Determine the (X, Y) coordinate at the center of the cell enclosing the given text.  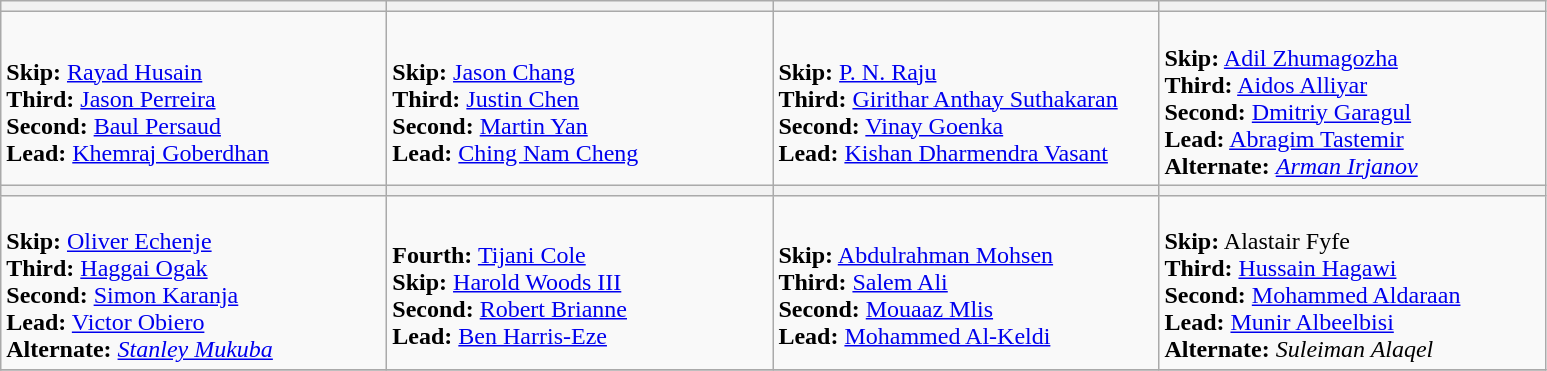
Skip: Jason Chang Third: Justin Chen Second: Martin Yan Lead: Ching Nam Cheng (580, 98)
Skip: Rayad Husain Third: Jason Perreira Second: Baul Persaud Lead: Khemraj Goberdhan (194, 98)
Skip: P. N. Raju Third: Girithar Anthay Suthakaran Second: Vinay Goenka Lead: Kishan Dharmendra Vasant (966, 98)
Skip: Oliver Echenje Third: Haggai Ogak Second: Simon Karanja Lead: Victor Obiero Alternate: Stanley Mukuba (194, 282)
Skip: Abdulrahman Mohsen Third: Salem Ali Second: Mouaaz Mlis Lead: Mohammed Al-Keldi (966, 282)
Skip: Alastair Fyfe Third: Hussain Hagawi Second: Mohammed Aldaraan Lead: Munir Albeelbisi Alternate: Suleiman Alaqel (1352, 282)
Fourth: Tijani Cole Skip: Harold Woods III Second: Robert Brianne Lead: Ben Harris-Eze (580, 282)
Skip: Adil Zhumagozha Third: Aidos Alliyar Second: Dmitriy Garagul Lead: Abragim Tastemir Alternate: Arman Irjanov (1352, 98)
